Output the (x, y) coordinate of the center of the cell containing the given text.  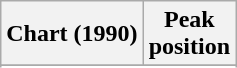
Peakposition (189, 34)
Chart (1990) (72, 34)
